Find where the given text appears and provide that cell's center as (x, y) coordinate. 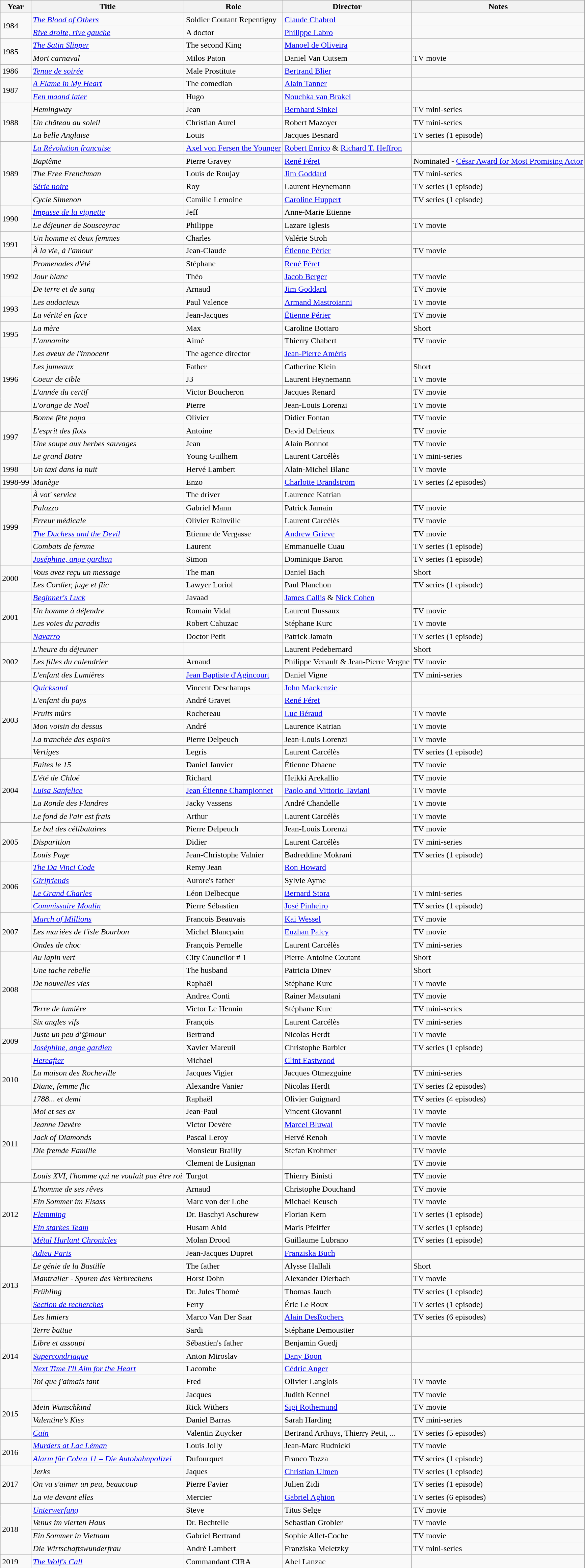
Manège (108, 482)
L'année du certif (108, 392)
Alarm für Cobra 11 – Die Autobahnpolizei (108, 1459)
Léon Delbecque (234, 893)
James Callis & Nick Cohen (347, 598)
Olivier Rainville (234, 521)
Louis Jolly (234, 1446)
Max (234, 328)
L'homme de ses rêves (108, 1189)
Fruits mûrs (108, 713)
Jean-Marc Rudnicki (347, 1446)
Luc Béraud (347, 713)
1788... et demi (108, 1099)
Didier (234, 842)
Rive droite, rive gauche (108, 32)
Jean Baptiste d'Agincourt (234, 675)
Promenades d'été (108, 264)
Etienne de Vergasse (234, 533)
Roy (234, 187)
2009 (16, 1041)
L'enfant du pays (108, 700)
Palazzo (108, 508)
Jean-Paul (234, 1112)
Camille Lemoine (234, 200)
The agence director (234, 353)
Daniel Vigne (347, 675)
Le bal des célibataires (108, 829)
Maris Pfeiffer (347, 1227)
Mantrailer - Spuren des Verbrechens (108, 1279)
2011 (16, 1144)
Commandant CIRA (234, 1561)
Moi et ses ex (108, 1112)
Alexandre Vanier (234, 1086)
Michael Keusch (347, 1202)
François Pernelle (234, 945)
Marco Van Der Saar (234, 1317)
Victor Boucheron (234, 392)
City Councilor # 1 (234, 957)
Olivier (234, 418)
1998-99 (16, 482)
L'esprit des flots (108, 431)
Lawyer Loriol (234, 585)
2006 (16, 887)
Pierre Gravey (234, 161)
Alysse Hallali (347, 1266)
1991 (16, 244)
Pierre (234, 405)
André Chandelle (347, 803)
Mort carnaval (108, 58)
Jacky Vassens (234, 803)
Paolo and Vittorio Taviani (347, 791)
Bertrand (234, 1035)
Théo (234, 276)
Lacombe (234, 1368)
Legris (234, 752)
Romain Vidal (234, 611)
Sylvie Ayme (347, 880)
André Gravet (234, 700)
De terre et de sang (108, 289)
La mère (108, 328)
Un homme et deux femmes (108, 238)
The driver (234, 495)
Bernard Stora (347, 893)
Navarro (108, 636)
Father (234, 366)
Erreur médicale (108, 521)
1997 (16, 437)
Ein Sommer in Vietnam (108, 1536)
The comedian (234, 84)
2000 (16, 579)
Judith Kennel (347, 1394)
Kai Wessel (347, 919)
José Pinheiro (347, 906)
Mercier (234, 1497)
La belle Anglaise (108, 135)
Een maand later (108, 97)
Dr. Bechtelle (234, 1523)
Andrew Grieve (347, 533)
Sigi Rothemund (347, 1407)
Robert Enrico & Richard T. Heffron (347, 148)
Enzo (234, 482)
Unterwerfung (108, 1510)
Arthur (234, 816)
Jacob Berger (347, 276)
Juste un peu d'@mour (108, 1035)
Supercondriaque (108, 1356)
Gabriel Mann (234, 508)
Franziska Buch (347, 1253)
Luisa Sanfelice (108, 791)
Richard (234, 777)
1996 (16, 379)
Franziska Meletzky (347, 1548)
André (234, 726)
2007 (16, 932)
Bertrand Arthuys, Thierry Petit, ... (347, 1433)
Beginner's Luck (108, 598)
Valérie Stroh (347, 238)
Jeff (234, 212)
Hervé Renoh (347, 1137)
Young Guilhem (234, 456)
Terre battue (108, 1330)
Director (347, 7)
Valentin Zuycker (234, 1433)
La tranchée des espoirs (108, 739)
Marc von der Lohe (234, 1202)
The Wolf's Call (108, 1561)
Euzhan Palcy (347, 932)
Les jumeaux (108, 366)
Christian Aurel (234, 122)
Stefan Krohmer (347, 1150)
La Ronde des Flandres (108, 803)
1998 (16, 469)
Jaques (234, 1471)
Sébastien's father (234, 1343)
Tenue de soirée (108, 71)
Year (16, 7)
Gabriel Bertrand (234, 1536)
Bernhard Sinkel (347, 109)
Male Prostitute (234, 71)
Die Wirtschaftswunderfrau (108, 1548)
1984 (16, 26)
Laurent (234, 546)
Charles (234, 238)
Didier Fontan (347, 418)
Une soupe aux herbes sauvages (108, 444)
2010 (16, 1080)
2001 (16, 617)
La maison des Rocheville (108, 1073)
Vertiges (108, 752)
2003 (16, 720)
Sebastian Grobler (347, 1523)
The man (234, 572)
Franco Tozza (347, 1459)
Benjamin Guedj (347, 1343)
Nominated - César Award for Most Promising Actor (498, 161)
Louis Page (108, 855)
Jean Étienne Championnet (234, 791)
Ron Howard (347, 868)
Jerks (108, 1471)
Les limiers (108, 1317)
Commissaire Moulin (108, 906)
Louis XVI, l'homme qui ne voulait pas être roi (108, 1176)
Stéphane (234, 264)
A doctor (234, 32)
Caroline Huppert (347, 200)
1999 (16, 527)
Hereafter (108, 1060)
Laurent Pedebernard (347, 649)
1989 (16, 174)
Daniel Van Cutsem (347, 58)
Notes (498, 7)
Alain Bonnot (347, 444)
Marcel Bluwal (347, 1124)
1990 (16, 219)
Heikki Arekallio (347, 777)
André Lambert (234, 1548)
2002 (16, 662)
2015 (16, 1414)
Jacques Vigier (234, 1073)
Philippe (234, 225)
Pierre Favier (234, 1484)
2016 (16, 1452)
Doctor Petit (234, 636)
The second King (234, 45)
Les Cordier, juge et flic (108, 585)
Alain Tanner (347, 84)
Xavier Mareuil (234, 1047)
Le fond de l'air est frais (108, 816)
Vincent Giovanni (347, 1112)
Soldier Coutant Repentigny (234, 20)
Thierry Binisti (347, 1176)
Next Time I'll Aim for the Heart (108, 1368)
Jean-Pierre Améris (347, 353)
Jacques (234, 1394)
Patricia Dinev (347, 970)
Thierry Chabert (347, 341)
Éric Le Roux (347, 1304)
Louis (234, 135)
Jeanne Devère (108, 1124)
TV series (4 episodes) (498, 1099)
Jack of Diamonds (108, 1137)
Christophe Douchand (347, 1189)
Métal Hurlant Chronicles (108, 1240)
Role (234, 7)
Sardi (234, 1330)
François (234, 1022)
Manoel de Oliveira (347, 45)
2008 (16, 989)
Olivier Langlois (347, 1381)
J3 (234, 379)
Mon voisin du dessus (108, 726)
Dr. Baschyi Aschurew (234, 1215)
Toi que j'aimais tant (108, 1381)
Impasse de la vignette (108, 212)
The Satin Slipper (108, 45)
Alexander Dierbach (347, 1279)
Pierre Sébastien (234, 906)
Sarah Harding (347, 1420)
Andrea Conti (234, 996)
Caroline Bottaro (347, 328)
Title (108, 7)
Les audacieux (108, 302)
Francois Beauvais (234, 919)
A Flame in My Heart (108, 84)
Paul Valence (234, 302)
Rick Withers (234, 1407)
Le grand Batre (108, 456)
Hemingway (108, 109)
Michel Blancpain (234, 932)
Daniel Barras (234, 1420)
À vot' service (108, 495)
Cédric Anger (347, 1368)
Le déjeuner de Sousceyrac (108, 225)
Adieu Paris (108, 1253)
2014 (16, 1356)
Pascal Leroy (234, 1137)
Robert Mazoyer (347, 122)
Antoine (234, 431)
Les mariées de l'isle Bourbon (108, 932)
Christophe Barbier (347, 1047)
Flemming (108, 1215)
Philippe Venault & Jean-Pierre Vergne (347, 662)
Jacques Besnard (347, 135)
Six angles vifs (108, 1022)
Husam Abid (234, 1227)
Cycle Simenon (108, 200)
Paul Planchon (347, 585)
Michael (234, 1060)
Mein Wunschkind (108, 1407)
Disparition (108, 842)
Hervé Lambert (234, 469)
L'enfant des Lumières (108, 675)
Au lapin vert (108, 957)
Diane, femme flic (108, 1086)
Dufourquet (234, 1459)
Julien Zidi (347, 1484)
Jean-Claude (234, 251)
Les filles du calendrier (108, 662)
2018 (16, 1529)
Quicksand (108, 688)
Ein Sommer im Elsass (108, 1202)
Jean-Christophe Valnier (234, 855)
Vous avez reçu un message (108, 572)
Libre et assoupi (108, 1343)
Anne-Marie Etienne (347, 212)
Florian Kern (347, 1215)
Valentine's Kiss (108, 1420)
Le génie de la Bastille (108, 1266)
Bertrand Blier (347, 71)
1995 (16, 334)
John Mackenzie (347, 688)
Charlotte Brändström (347, 482)
Jean-Jacques Dupret (234, 1253)
Gabriel Aghion (347, 1497)
Bonne fête papa (108, 418)
Titus Selge (347, 1510)
Aurore's father (234, 880)
2017 (16, 1484)
Dominique Baron (347, 559)
Murders at Lac Léman (108, 1446)
Victor Le Hennin (234, 1009)
Jour blanc (108, 276)
Olivier Guignard (347, 1099)
Aimé (234, 341)
La vie devant elles (108, 1497)
1986 (16, 71)
Série noire (108, 187)
Girlfriends (108, 880)
À la vie, à l'amour (108, 251)
Turgot (234, 1176)
Victor Devère (234, 1124)
Jacques Renard (347, 392)
2004 (16, 790)
Armand Mastroianni (347, 302)
Clement de Lusignan (234, 1163)
Ondes de choc (108, 945)
Coeur de cible (108, 379)
De nouvelles vies (108, 983)
Les aveux de l'innocent (108, 353)
The Duchess and the Devil (108, 533)
Anton Miroslav (234, 1356)
On va s'aimer un peu, beaucoup (108, 1484)
Hugo (234, 97)
Catherine Klein (347, 366)
Un taxi dans la nuit (108, 469)
2005 (16, 842)
Die fremde Familie (108, 1150)
Javaad (234, 598)
Sophie Allet-Coche (347, 1536)
TV series (5 episodes) (498, 1433)
Terre de lumière (108, 1009)
Rochereau (234, 713)
The Blood of Others (108, 20)
The Da Vinci Code (108, 868)
Robert Cahuzac (234, 623)
L'heure du déjeuner (108, 649)
Louis de Roujay (234, 174)
Stéphane Demoustier (347, 1330)
Molan Drood (234, 1240)
2013 (16, 1285)
Alain-Michel Blanc (347, 469)
The Free Frenchman (108, 174)
Ein starkes Team (108, 1227)
Faites le 15 (108, 765)
Un château au soleil (108, 122)
L'annamite (108, 341)
Jacques Otmezguine (347, 1073)
The father (234, 1266)
Axel von Fersen the Younger (234, 148)
Ferry (234, 1304)
Daniel Bach (347, 572)
The husband (234, 970)
La vérité en face (108, 315)
Thomas Jauch (347, 1292)
Étienne Dhaene (347, 765)
Jean-Jacques (234, 315)
Monsieur Brailly (234, 1150)
Caïn (108, 1433)
March of Millions (108, 919)
Un homme à défendre (108, 611)
Fred (234, 1381)
1985 (16, 52)
Vincent Deschamps (234, 688)
Une tache rebelle (108, 970)
La Révolution française (108, 148)
David Delrieux (347, 431)
L'été de Chloé (108, 777)
Remy Jean (234, 868)
Laurent Dussaux (347, 611)
Rainer Matsutani (347, 996)
Combats de femme (108, 546)
Le Grand Charles (108, 893)
Philippe Labro (347, 32)
Venus im vierten Haus (108, 1523)
Steve (234, 1510)
Horst Dohn (234, 1279)
Dany Boon (347, 1356)
1988 (16, 122)
Lazare Iglesis (347, 225)
Claude Chabrol (347, 20)
Baptême (108, 161)
Guillaume Lubrano (347, 1240)
1992 (16, 276)
Frühling (108, 1292)
Daniel Janvier (234, 765)
Les voies du paradis (108, 623)
Simon (234, 559)
Pierre-Antoine Coutant (347, 957)
2012 (16, 1214)
Christian Ulmen (347, 1471)
Section de recherches (108, 1304)
Milos Paton (234, 58)
Emmanuelle Cuau (347, 546)
Dr. Jules Thomé (234, 1292)
Abel Lanzac (347, 1561)
Alain DesRochers (347, 1317)
Badreddine Mokrani (347, 855)
1993 (16, 309)
L'orange de Noël (108, 405)
1987 (16, 90)
Nouchka van Brakel (347, 97)
2019 (16, 1561)
Clint Eastwood (347, 1060)
